Return (X, Y) of the center of cell containing provided text 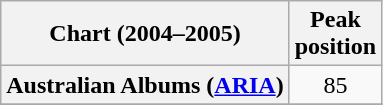
Chart (2004–2005) (145, 34)
85 (335, 85)
Peakposition (335, 34)
Australian Albums (ARIA) (145, 85)
